Pinpoint the cell where the given text exists, returning its [X, Y] midpoint coordinate. 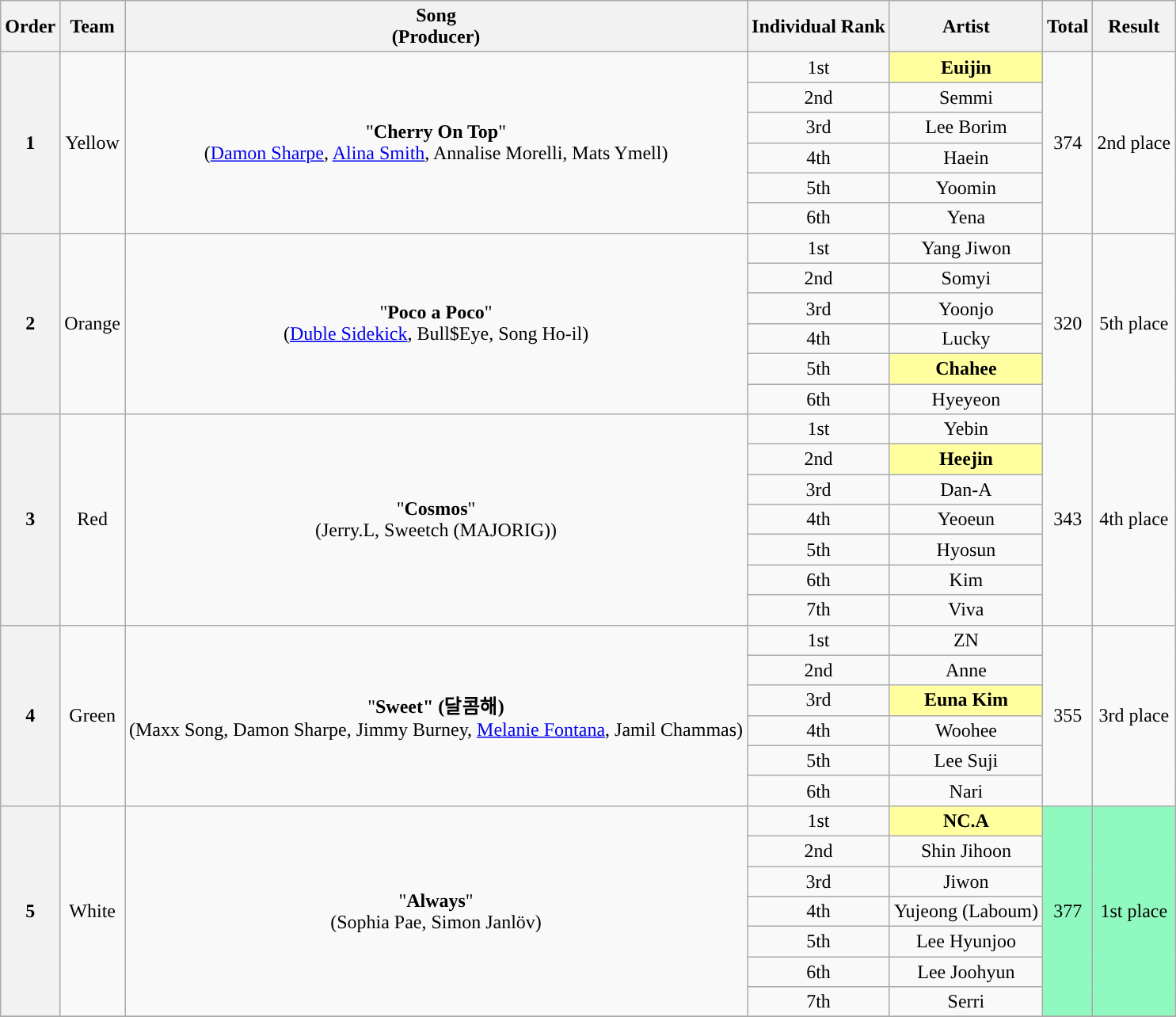
Lee Suji [966, 760]
Red [93, 520]
Lee Hyunjoo [966, 942]
"Always"(Sophia Pae, Simon Janlöv) [436, 911]
Euijin [966, 67]
Woohee [966, 730]
"Sweet" (달콤해) (Maxx Song, Damon Sharpe, Jimmy Burney, Melanie Fontana, Jamil Chammas) [436, 715]
White [93, 911]
Yebin [966, 429]
Semmi [966, 97]
Jiwon [966, 882]
ZN [966, 640]
Song(Producer) [436, 27]
Yujeong (Laboum) [966, 912]
3rd place [1134, 715]
Yellow [93, 143]
1st place [1134, 911]
Lucky [966, 338]
Yoomin [966, 188]
Yoonjo [966, 308]
Hyosun [966, 550]
5 [30, 911]
2 [30, 323]
"Cosmos"(Jerry.L, Sweetch (MAJORIG)) [436, 520]
Anne [966, 670]
Somyi [966, 278]
Total [1068, 27]
NC.A [966, 821]
Euna Kim [966, 700]
Nari [966, 790]
1 [30, 143]
5th place [1134, 323]
Individual Rank [819, 27]
Haein [966, 158]
Viva [966, 610]
Chahee [966, 368]
Serri [966, 1002]
4th place [1134, 520]
355 [1068, 715]
"Cherry On Top"(Damon Sharpe, Alina Smith, Annalise Morelli, Mats Ymell) [436, 143]
377 [1068, 911]
Hyeyeon [966, 398]
Lee Borim [966, 128]
Artist [966, 27]
Yena [966, 218]
Lee Joohyun [966, 972]
Result [1134, 27]
Order [30, 27]
374 [1068, 143]
343 [1068, 520]
Yeoeun [966, 520]
4 [30, 715]
Dan-A [966, 489]
2nd place [1134, 143]
"Poco a Poco"(Duble Sidekick, Bull$Eye, Song Ho-il) [436, 323]
Shin Jihoon [966, 851]
320 [1068, 323]
Kim [966, 580]
Orange [93, 323]
Team [93, 27]
Heejin [966, 459]
Green [93, 715]
3 [30, 520]
Yang Jiwon [966, 248]
